Search for the cell housing the specified text and yield its (X, Y) center coordinate. 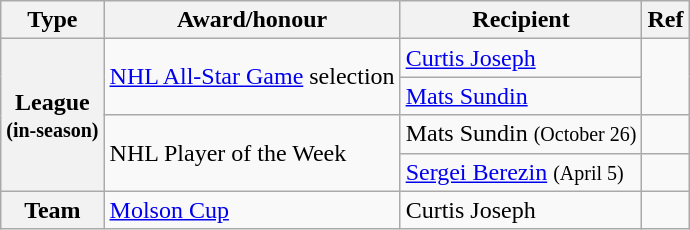
Molson Cup (252, 210)
Recipient (521, 20)
League(in-season) (52, 115)
NHL All-Star Game selection (252, 77)
Ref (666, 20)
Team (52, 210)
Sergei Berezin (April 5) (521, 172)
NHL Player of the Week (252, 153)
Type (52, 20)
Award/honour (252, 20)
Mats Sundin (October 26) (521, 134)
Mats Sundin (521, 96)
